Locate the cell with the specified text and output its [X, Y] center coordinate. 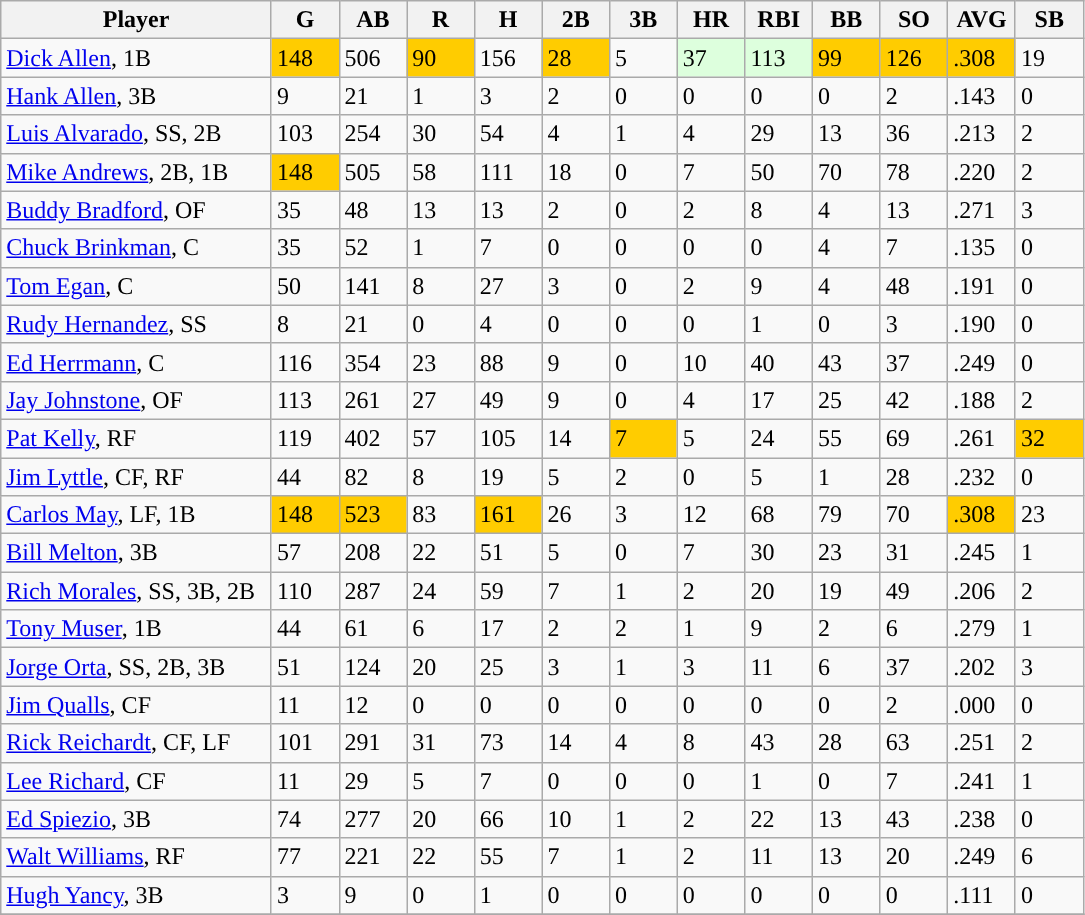
Bill Melton, 3B [136, 553]
124 [373, 667]
Ed Spiezio, 3B [136, 819]
90 [441, 58]
354 [373, 362]
BB [846, 20]
208 [373, 553]
R [441, 20]
SO [914, 20]
78 [914, 172]
79 [846, 515]
.271 [982, 210]
261 [373, 400]
52 [373, 248]
58 [441, 172]
.188 [982, 400]
42 [914, 400]
AVG [982, 20]
Buddy Bradford, OF [136, 210]
88 [508, 362]
110 [305, 591]
40 [779, 362]
73 [508, 743]
141 [373, 286]
3B [644, 20]
.202 [982, 667]
.000 [982, 705]
Rich Morales, SS, 3B, 2B [136, 591]
287 [373, 591]
Pat Kelly, RF [136, 438]
Mike Andrews, 2B, 1B [136, 172]
99 [846, 58]
54 [508, 134]
Ed Herrmann, C [136, 362]
H [508, 20]
Dick Allen, 1B [136, 58]
.111 [982, 895]
36 [914, 134]
105 [508, 438]
.241 [982, 781]
Chuck Brinkman, C [136, 248]
.251 [982, 743]
.143 [982, 96]
.261 [982, 438]
AB [373, 20]
Tony Muser, 1B [136, 629]
.220 [982, 172]
66 [508, 819]
G [305, 20]
Carlos May, LF, 1B [136, 515]
291 [373, 743]
505 [373, 172]
HR [711, 20]
119 [305, 438]
Lee Richard, CF [136, 781]
69 [914, 438]
Walt Williams, RF [136, 857]
Rudy Hernandez, SS [136, 324]
116 [305, 362]
Hank Allen, 3B [136, 96]
74 [305, 819]
.238 [982, 819]
61 [373, 629]
.245 [982, 553]
.279 [982, 629]
.213 [982, 134]
83 [441, 515]
161 [508, 515]
2B [576, 20]
506 [373, 58]
Rick Reichardt, CF, LF [136, 743]
156 [508, 58]
77 [305, 857]
Jim Lyttle, CF, RF [136, 477]
Tom Egan, C [136, 286]
254 [373, 134]
RBI [779, 20]
32 [1049, 438]
Jim Qualls, CF [136, 705]
Jorge Orta, SS, 2B, 3B [136, 667]
59 [508, 591]
.191 [982, 286]
82 [373, 477]
103 [305, 134]
Hugh Yancy, 3B [136, 895]
SB [1049, 20]
.135 [982, 248]
Jay Johnstone, OF [136, 400]
26 [576, 515]
111 [508, 172]
126 [914, 58]
63 [914, 743]
Player [136, 20]
.206 [982, 591]
221 [373, 857]
.232 [982, 477]
523 [373, 515]
Luis Alvarado, SS, 2B [136, 134]
402 [373, 438]
18 [576, 172]
277 [373, 819]
.190 [982, 324]
68 [779, 515]
101 [305, 743]
